Provide the [X, Y] coordinate of the cell's center where the given text is located.  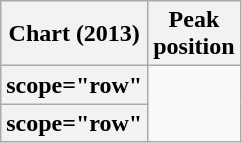
Peakposition [194, 34]
Chart (2013) [74, 34]
